Determine the [x, y] coordinate at the center of the cell enclosing the given text.  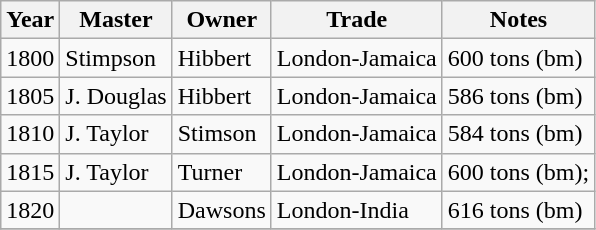
1805 [30, 96]
Owner [222, 20]
Notes [518, 20]
616 tons (bm) [518, 210]
586 tons (bm) [518, 96]
Turner [222, 172]
Stimson [222, 134]
1815 [30, 172]
1810 [30, 134]
Stimpson [116, 58]
Year [30, 20]
600 tons (bm); [518, 172]
1800 [30, 58]
Master [116, 20]
1820 [30, 210]
London-India [356, 210]
Trade [356, 20]
600 tons (bm) [518, 58]
584 tons (bm) [518, 134]
Dawsons [222, 210]
J. Douglas [116, 96]
